Provide the [x, y] coordinate of the cell's center where the given text is located.  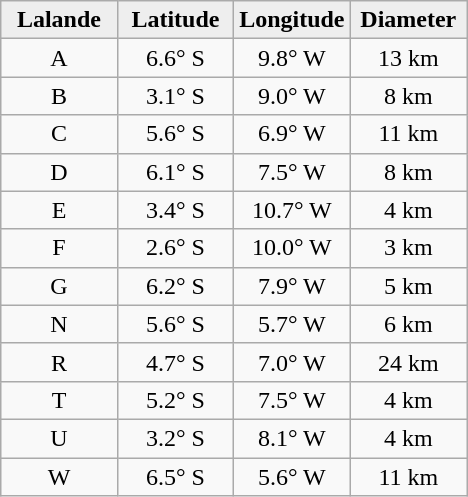
4.7° S [175, 362]
3 km [408, 248]
N [59, 324]
T [59, 400]
G [59, 286]
6.6° S [175, 58]
8.1° W [292, 438]
W [59, 477]
6.5° S [175, 477]
2.6° S [175, 248]
3.4° S [175, 210]
7.9° W [292, 286]
Longitude [292, 20]
F [59, 248]
9.8° W [292, 58]
R [59, 362]
5.6° W [292, 477]
D [59, 172]
13 km [408, 58]
7.0° W [292, 362]
5.2° S [175, 400]
5.7° W [292, 324]
Latitude [175, 20]
6 km [408, 324]
A [59, 58]
Diameter [408, 20]
3.1° S [175, 96]
9.0° W [292, 96]
Lalande [59, 20]
5 km [408, 286]
10.7° W [292, 210]
U [59, 438]
24 km [408, 362]
C [59, 134]
6.1° S [175, 172]
B [59, 96]
3.2° S [175, 438]
E [59, 210]
10.0° W [292, 248]
6.9° W [292, 134]
6.2° S [175, 286]
